Detect which cell encompasses the target text, then output its (X, Y) center coordinate. 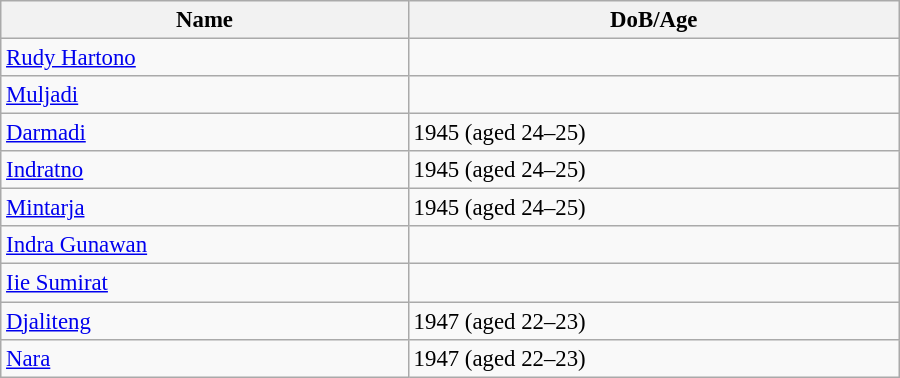
Nara (205, 358)
Darmadi (205, 133)
Djaliteng (205, 321)
DoB/Age (654, 20)
Muljadi (205, 95)
Mintarja (205, 208)
Name (205, 20)
Rudy Hartono (205, 58)
Indra Gunawan (205, 245)
Indratno (205, 170)
Iie Sumirat (205, 283)
